Return the (x, y) coordinate for the center point of the cell that contains the specified text.  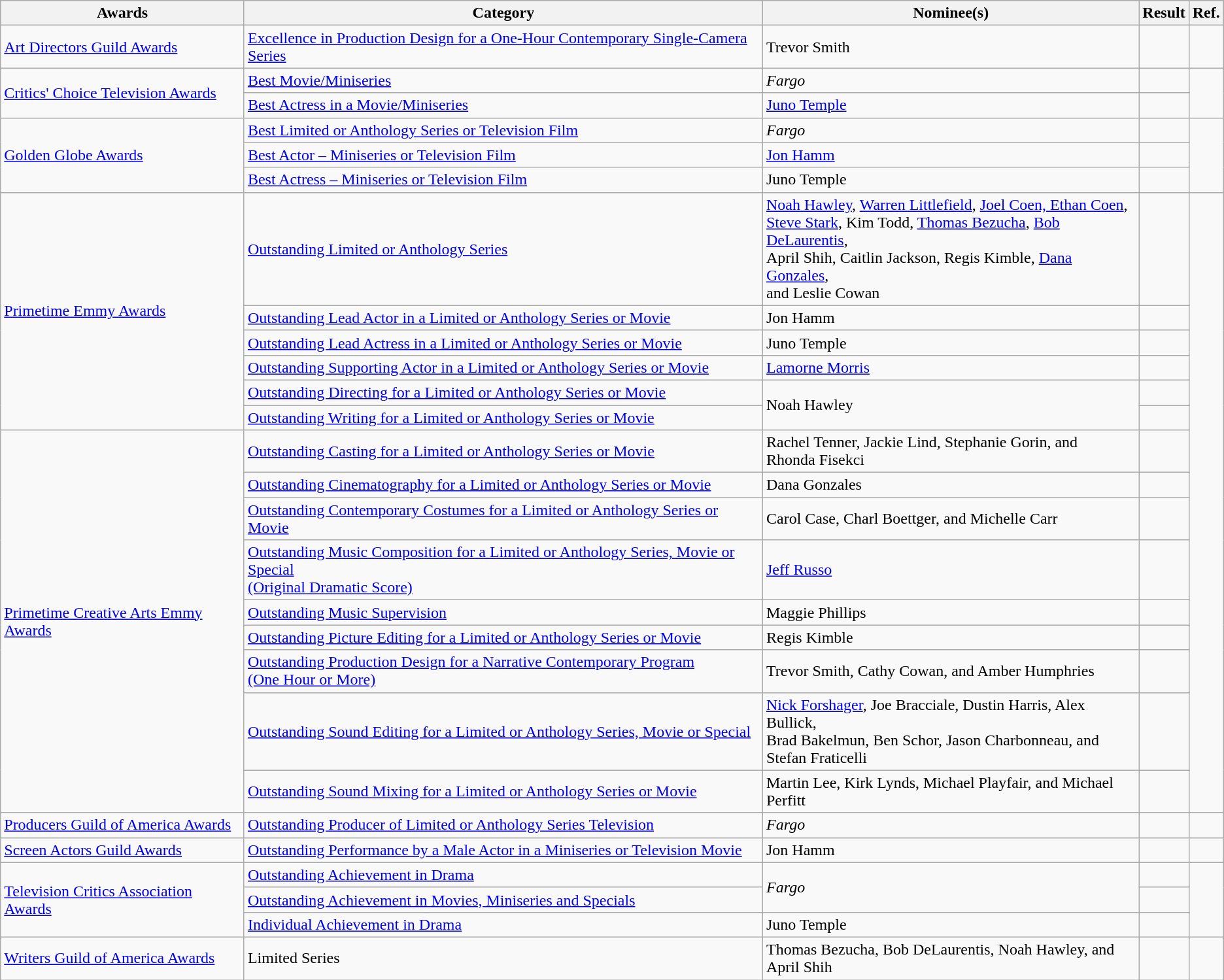
Best Actor – Miniseries or Television Film (503, 155)
Best Actress in a Movie/Miniseries (503, 105)
Rachel Tenner, Jackie Lind, Stephanie Gorin, and Rhonda Fisekci (951, 451)
Nominee(s) (951, 13)
Carol Case, Charl Boettger, and Michelle Carr (951, 519)
Outstanding Casting for a Limited or Anthology Series or Movie (503, 451)
Screen Actors Guild Awards (123, 850)
Outstanding Supporting Actor in a Limited or Anthology Series or Movie (503, 367)
Dana Gonzales (951, 485)
Outstanding Achievement in Drama (503, 875)
Noah Hawley (951, 405)
Outstanding Music Supervision (503, 613)
Outstanding Performance by a Male Actor in a Miniseries or Television Movie (503, 850)
Art Directors Guild Awards (123, 47)
Outstanding Production Design for a Narrative Contemporary Program (One Hour or More) (503, 671)
Writers Guild of America Awards (123, 958)
Nick Forshager, Joe Bracciale, Dustin Harris, Alex Bullick, Brad Bakelmun, Ben Schor, Jason Charbonneau, and Stefan Fraticelli (951, 731)
Primetime Creative Arts Emmy Awards (123, 622)
Maggie Phillips (951, 613)
Primetime Emmy Awards (123, 311)
Outstanding Writing for a Limited or Anthology Series or Movie (503, 418)
Trevor Smith, Cathy Cowan, and Amber Humphries (951, 671)
Outstanding Cinematography for a Limited or Anthology Series or Movie (503, 485)
Outstanding Sound Mixing for a Limited or Anthology Series or Movie (503, 791)
Outstanding Contemporary Costumes for a Limited or Anthology Series or Movie (503, 519)
Limited Series (503, 958)
Individual Achievement in Drama (503, 924)
Producers Guild of America Awards (123, 825)
Outstanding Lead Actress in a Limited or Anthology Series or Movie (503, 343)
Lamorne Morris (951, 367)
Outstanding Picture Editing for a Limited or Anthology Series or Movie (503, 637)
Critics' Choice Television Awards (123, 93)
Jeff Russo (951, 570)
Television Critics Association Awards (123, 900)
Trevor Smith (951, 47)
Awards (123, 13)
Regis Kimble (951, 637)
Outstanding Directing for a Limited or Anthology Series or Movie (503, 392)
Golden Globe Awards (123, 155)
Best Movie/Miniseries (503, 80)
Best Limited or Anthology Series or Television Film (503, 130)
Thomas Bezucha, Bob DeLaurentis, Noah Hawley, and April Shih (951, 958)
Martin Lee, Kirk Lynds, Michael Playfair, and Michael Perfitt (951, 791)
Outstanding Music Composition for a Limited or Anthology Series, Movie or Special (Original Dramatic Score) (503, 570)
Outstanding Producer of Limited or Anthology Series Television (503, 825)
Outstanding Sound Editing for a Limited or Anthology Series, Movie or Special (503, 731)
Category (503, 13)
Best Actress – Miniseries or Television Film (503, 180)
Ref. (1206, 13)
Excellence in Production Design for a One-Hour Contemporary Single-Camera Series (503, 47)
Outstanding Lead Actor in a Limited or Anthology Series or Movie (503, 318)
Result (1164, 13)
Outstanding Achievement in Movies, Miniseries and Specials (503, 900)
Outstanding Limited or Anthology Series (503, 248)
